Locate the cell with the specified text and output its [x, y] center coordinate. 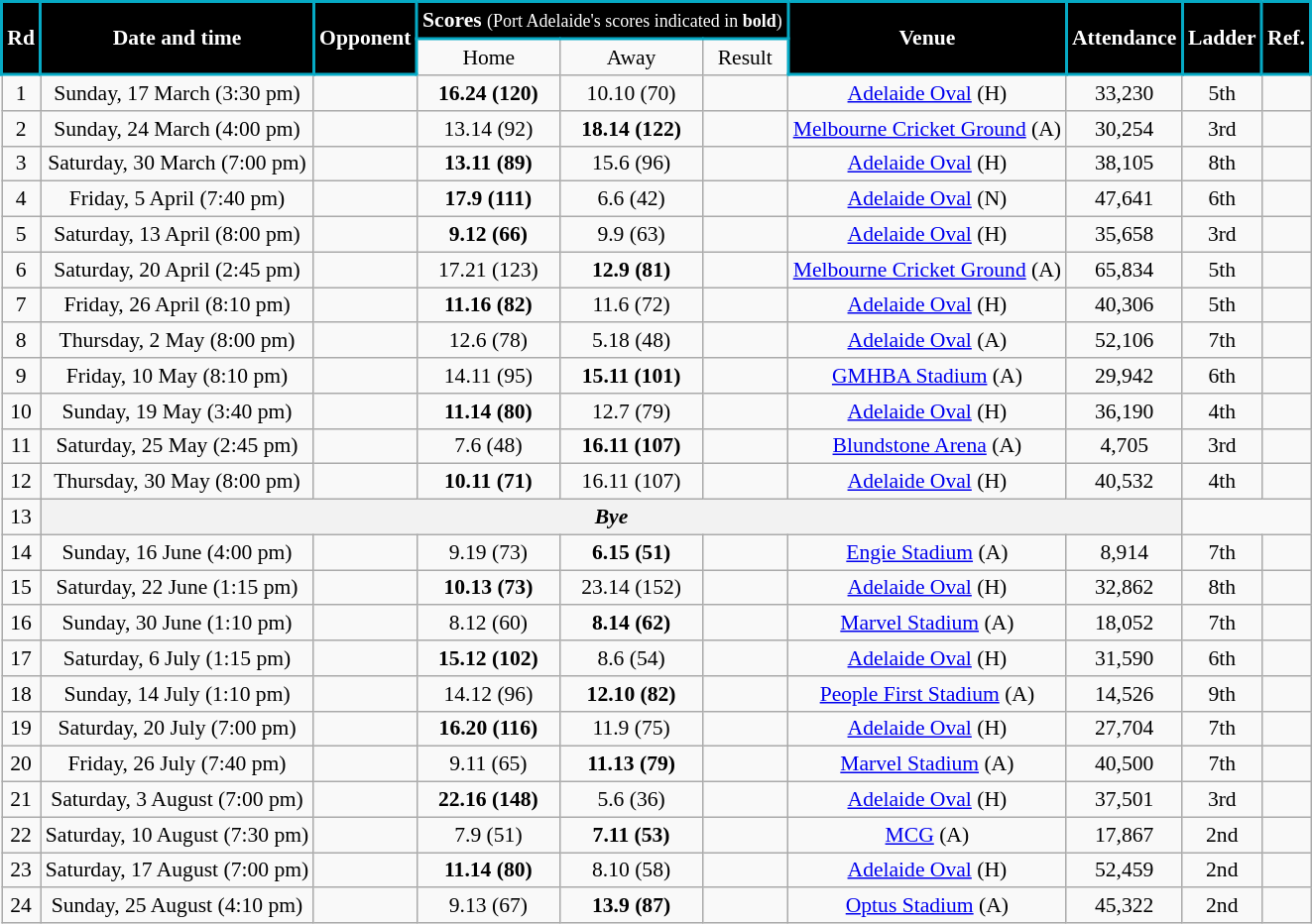
10.10 (70) [631, 92]
Sunday, 30 June (1:10 pm) [178, 624]
16.24 (120) [488, 92]
33,230 [1125, 92]
11.6 (72) [631, 305]
13.9 (87) [631, 906]
12.6 (78) [488, 341]
13.14 (92) [488, 129]
Away [631, 57]
GMHBA Stadium (A) [927, 376]
Sunday, 19 May (3:40 pm) [178, 411]
3 [22, 164]
40,306 [1125, 305]
Opponent [365, 39]
16.20 (116) [488, 729]
7.6 (48) [488, 446]
5 [22, 235]
17 [22, 658]
14.12 (96) [488, 694]
12.9 (81) [631, 270]
16 [22, 624]
23.14 (152) [631, 588]
13 [22, 518]
7 [22, 305]
9th [1222, 694]
Saturday, 3 August (7:00 pm) [178, 800]
Friday, 26 April (8:10 pm) [178, 305]
18 [22, 694]
19 [22, 729]
14,526 [1125, 694]
47,641 [1125, 199]
21 [22, 800]
7.11 (53) [631, 835]
20 [22, 764]
Saturday, 20 April (2:45 pm) [178, 270]
17.21 (123) [488, 270]
52,106 [1125, 341]
9 [22, 376]
Venue [927, 39]
15 [22, 588]
37,501 [1125, 800]
11 [22, 446]
4,705 [1125, 446]
12 [22, 482]
Sunday, 24 March (4:00 pm) [178, 129]
24 [22, 906]
Sunday, 25 August (4:10 pm) [178, 906]
9.13 (67) [488, 906]
Sunday, 16 June (4:00 pm) [178, 552]
Saturday, 17 August (7:00 pm) [178, 870]
Rd [22, 39]
10.13 (73) [488, 588]
7.9 (51) [488, 835]
14.11 (95) [488, 376]
29,942 [1125, 376]
12.7 (79) [631, 411]
36,190 [1125, 411]
Saturday, 25 May (2:45 pm) [178, 446]
65,834 [1125, 270]
17,867 [1125, 835]
8.12 (60) [488, 624]
22 [22, 835]
Friday, 5 April (7:40 pm) [178, 199]
35,658 [1125, 235]
6.15 (51) [631, 552]
8.14 (62) [631, 624]
Result [746, 57]
8 [22, 341]
Ref. [1285, 39]
Thursday, 30 May (8:00 pm) [178, 482]
30,254 [1125, 129]
5.18 (48) [631, 341]
23 [22, 870]
11.9 (75) [631, 729]
8,914 [1125, 552]
9.9 (63) [631, 235]
Blundstone Arena (A) [927, 446]
15.6 (96) [631, 164]
32,862 [1125, 588]
Adelaide Oval (N) [927, 199]
Saturday, 22 June (1:15 pm) [178, 588]
People First Stadium (A) [927, 694]
5.6 (36) [631, 800]
Friday, 26 July (7:40 pm) [178, 764]
Saturday, 20 July (7:00 pm) [178, 729]
Saturday, 30 March (7:00 pm) [178, 164]
27,704 [1125, 729]
Home [488, 57]
9.19 (73) [488, 552]
Engie Stadium (A) [927, 552]
9.12 (66) [488, 235]
52,459 [1125, 870]
15.11 (101) [631, 376]
1 [22, 92]
38,105 [1125, 164]
11.16 (82) [488, 305]
Attendance [1125, 39]
11.13 (79) [631, 764]
MCG (A) [927, 835]
9.11 (65) [488, 764]
2 [22, 129]
18,052 [1125, 624]
Saturday, 13 April (8:00 pm) [178, 235]
10.11 (71) [488, 482]
6.6 (42) [631, 199]
Adelaide Oval (A) [927, 341]
31,590 [1125, 658]
Sunday, 14 July (1:10 pm) [178, 694]
Scores (Port Adelaide's scores indicated in bold) [602, 20]
4 [22, 199]
12.10 (82) [631, 694]
18.14 (122) [631, 129]
Sunday, 17 March (3:30 pm) [178, 92]
40,532 [1125, 482]
45,322 [1125, 906]
Friday, 10 May (8:10 pm) [178, 376]
Optus Stadium (A) [927, 906]
Date and time [178, 39]
8.6 (54) [631, 658]
Saturday, 6 July (1:15 pm) [178, 658]
Ladder [1222, 39]
8.10 (58) [631, 870]
22.16 (148) [488, 800]
Saturday, 10 August (7:30 pm) [178, 835]
6 [22, 270]
13.11 (89) [488, 164]
14 [22, 552]
Bye [612, 518]
40,500 [1125, 764]
17.9 (111) [488, 199]
Thursday, 2 May (8:00 pm) [178, 341]
15.12 (102) [488, 658]
10 [22, 411]
